Determine the [X, Y] coordinate at the center of the cell enclosing the given text.  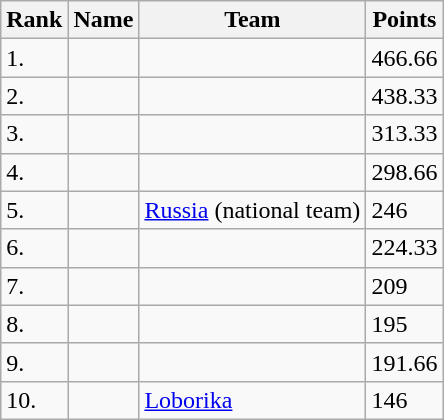
Rank [34, 20]
5. [34, 210]
191.66 [404, 362]
2. [34, 96]
246 [404, 210]
4. [34, 172]
1. [34, 58]
8. [34, 324]
Points [404, 20]
6. [34, 248]
146 [404, 400]
Name [104, 20]
466.66 [404, 58]
298.66 [404, 172]
Team [252, 20]
438.33 [404, 96]
224.33 [404, 248]
Loborika [252, 400]
10. [34, 400]
209 [404, 286]
Russia (national team) [252, 210]
7. [34, 286]
313.33 [404, 134]
195 [404, 324]
3. [34, 134]
9. [34, 362]
